Scan for the cell matching the given text and deliver its [x, y] coordinate at center. 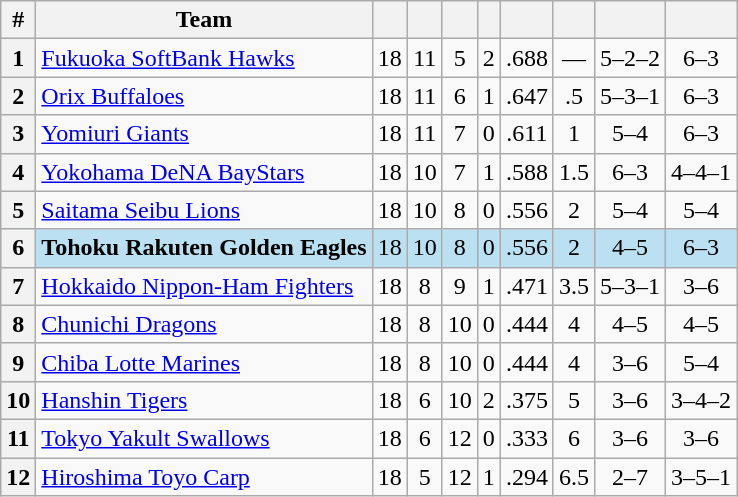
— [574, 58]
3 [18, 134]
Orix Buffaloes [204, 96]
Saitama Seibu Lions [204, 210]
2–7 [630, 477]
Yokohama DeNA BayStars [204, 172]
# [18, 20]
.5 [574, 96]
4–4–1 [702, 172]
.471 [526, 286]
Chunichi Dragons [204, 324]
3–5–1 [702, 477]
Yomiuri Giants [204, 134]
Hanshin Tigers [204, 400]
6.5 [574, 477]
5–2–2 [630, 58]
.294 [526, 477]
3.5 [574, 286]
Chiba Lotte Marines [204, 362]
Tohoku Rakuten Golden Eagles [204, 248]
.375 [526, 400]
Fukuoka SoftBank Hawks [204, 58]
Hiroshima Toyo Carp [204, 477]
Tokyo Yakult Swallows [204, 438]
.611 [526, 134]
3–4–2 [702, 400]
Hokkaido Nippon-Ham Fighters [204, 286]
.333 [526, 438]
1.5 [574, 172]
.588 [526, 172]
.647 [526, 96]
.688 [526, 58]
Team [204, 20]
